Output the (X, Y) coordinate of the center of the cell containing the given text.  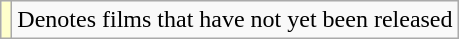
Denotes films that have not yet been released (235, 20)
